Output the (X, Y) coordinate of the center of the cell containing the given text.  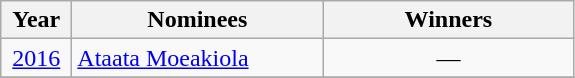
Winners (448, 20)
2016 (36, 58)
Ataata Moeakiola (198, 58)
— (448, 58)
Nominees (198, 20)
Year (36, 20)
